Scan for the cell matching the given text and deliver its [X, Y] coordinate at center. 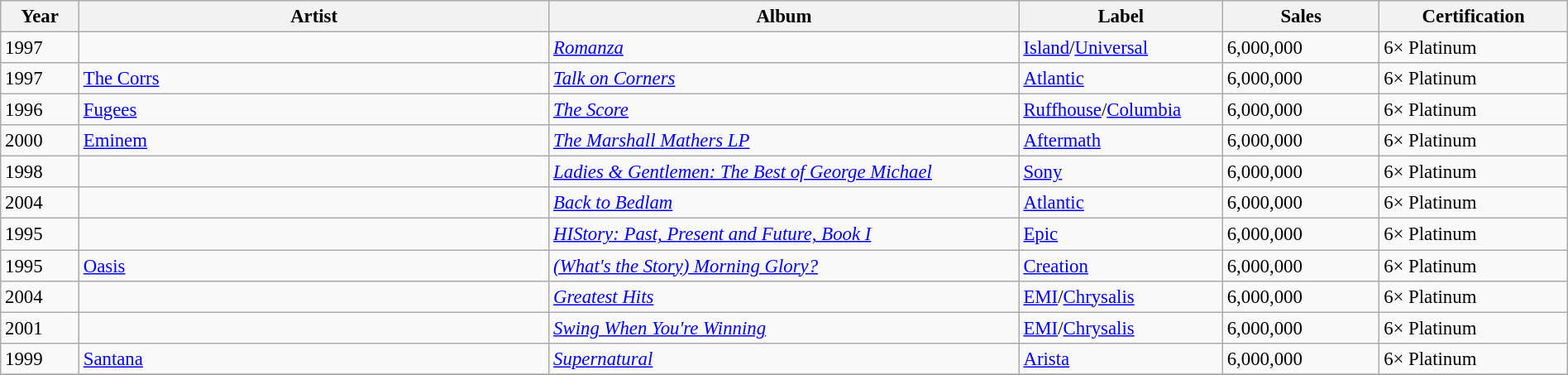
Oasis [313, 266]
Certification [1474, 17]
Sales [1300, 17]
Greatest Hits [784, 296]
2000 [40, 141]
HIStory: Past, Present and Future, Book I [784, 234]
Epic [1121, 234]
Ruffhouse/Columbia [1121, 110]
Aftermath [1121, 141]
Creation [1121, 266]
Supernatural [784, 358]
Sony [1121, 172]
Fugees [313, 110]
1996 [40, 110]
1999 [40, 358]
Arista [1121, 358]
Year [40, 17]
Album [784, 17]
Artist [313, 17]
2001 [40, 328]
(What's the Story) Morning Glory? [784, 266]
Eminem [313, 141]
Label [1121, 17]
Santana [313, 358]
Island/Universal [1121, 48]
Back to Bedlam [784, 203]
Swing When You're Winning [784, 328]
Talk on Corners [784, 79]
The Corrs [313, 79]
The Score [784, 110]
Romanza [784, 48]
Ladies & Gentlemen: The Best of George Michael [784, 172]
1998 [40, 172]
The Marshall Mathers LP [784, 141]
